Find where the given text appears and provide that cell's center as (x, y) coordinate. 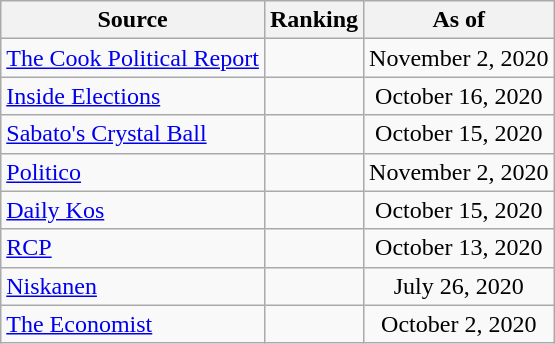
July 26, 2020 (459, 286)
Sabato's Crystal Ball (133, 134)
Inside Elections (133, 96)
Ranking (314, 20)
As of (459, 20)
October 13, 2020 (459, 248)
RCP (133, 248)
Niskanen (133, 286)
The Cook Political Report (133, 58)
October 2, 2020 (459, 324)
October 16, 2020 (459, 96)
The Economist (133, 324)
Politico (133, 172)
Source (133, 20)
Daily Kos (133, 210)
